Scan for the cell matching the given text and deliver its (x, y) coordinate at center. 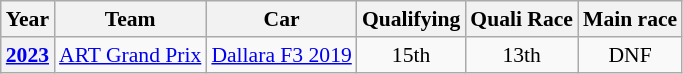
ART Grand Prix (130, 55)
DNF (630, 55)
Main race (630, 19)
Team (130, 19)
Car (281, 19)
Year (28, 19)
Qualifying (411, 19)
Quali Race (522, 19)
13th (522, 55)
15th (411, 55)
2023 (28, 55)
Dallara F3 2019 (281, 55)
